For the text-containing cell, return its midpoint in (x, y) coordinate format. 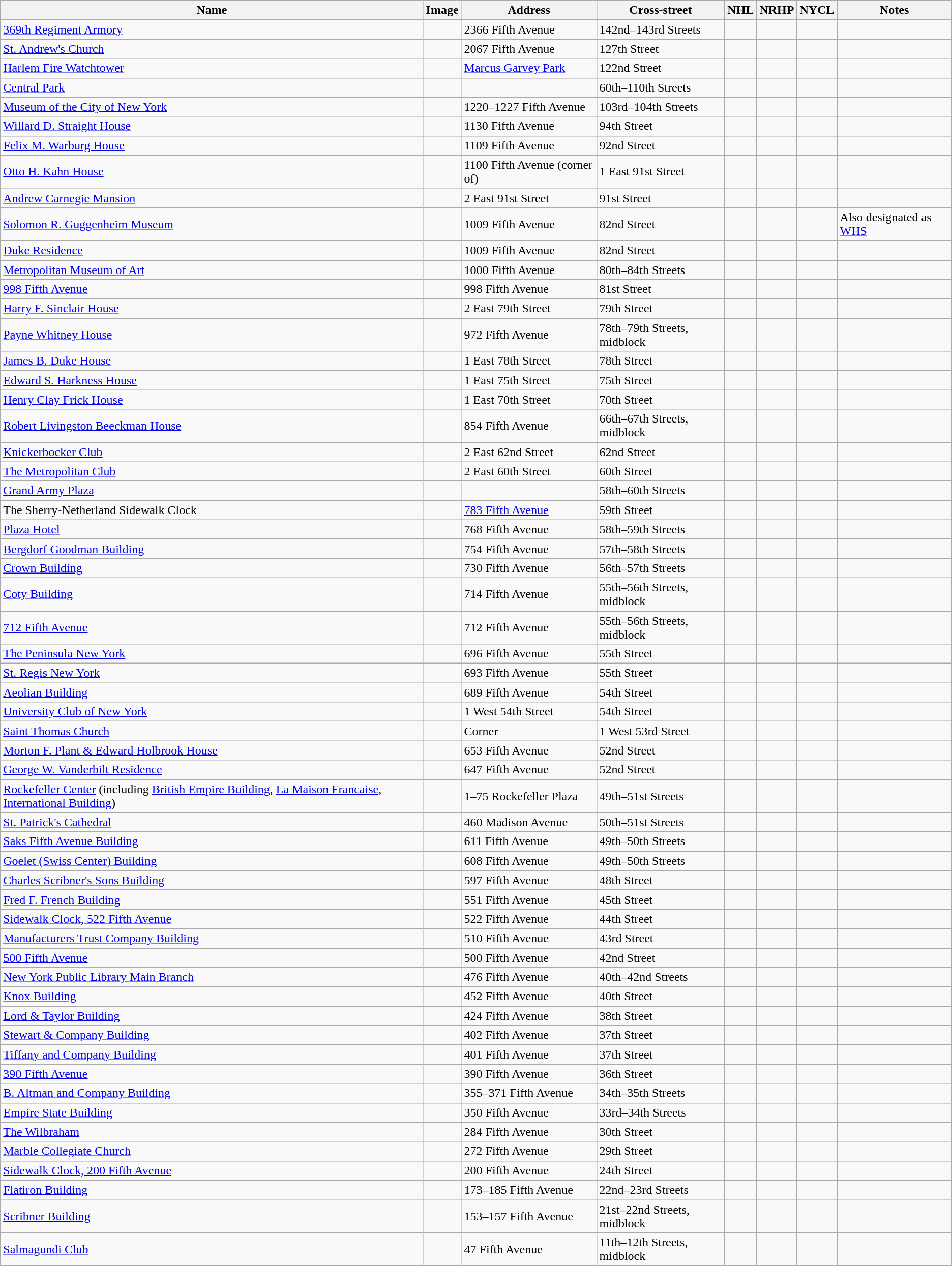
New York Public Library Main Branch (212, 977)
355–371 Fifth Avenue (529, 1093)
57th–58th Streets (661, 549)
284 Fifth Avenue (529, 1132)
424 Fifth Avenue (529, 1016)
11th–12th Streets, midblock (661, 1249)
80th–84th Streets (661, 270)
Saint Thomas Church (212, 731)
56th–57th Streets (661, 568)
78th–79th Streets, midblock (661, 335)
522 Fifth Avenue (529, 919)
Lord & Taylor Building (212, 1016)
Crown Building (212, 568)
Otto H. Kahn House (212, 172)
608 Fifth Avenue (529, 861)
754 Fifth Avenue (529, 549)
42nd Street (661, 957)
92nd Street (661, 145)
Tiffany and Company Building (212, 1054)
350 Fifth Avenue (529, 1112)
2 East 91st Street (529, 198)
Felix M. Warburg House (212, 145)
1109 Fifth Avenue (529, 145)
George W. Vanderbilt Residence (212, 770)
Fred F. French Building (212, 899)
Saks Fifth Avenue Building (212, 841)
34th–35th Streets (661, 1093)
730 Fifth Avenue (529, 568)
79th Street (661, 309)
70th Street (661, 400)
1100 Fifth Avenue (corner of) (529, 172)
1 East 70th Street (529, 400)
40th–42nd Streets (661, 977)
33rd–34th Streets (661, 1112)
Payne Whitney House (212, 335)
401 Fifth Avenue (529, 1054)
NHL (740, 10)
Salmagundi Club (212, 1249)
62nd Street (661, 452)
Goelet (Swiss Center) Building (212, 861)
153–157 Fifth Avenue (529, 1216)
Aeolian Building (212, 692)
Rockefeller Center (including British Empire Building, La Maison Francaise, International Building) (212, 796)
The Sherry-Netherland Sidewalk Clock (212, 510)
402 Fifth Avenue (529, 1035)
173–185 Fifth Avenue (529, 1190)
Address (529, 10)
Sidewalk Clock, 522 Fifth Avenue (212, 919)
50th–51st Streets (661, 822)
597 Fifth Avenue (529, 880)
Flatiron Building (212, 1190)
Robert Livingston Beeckman House (212, 426)
40th Street (661, 997)
44th Street (661, 919)
Empire State Building (212, 1112)
854 Fifth Avenue (529, 426)
75th Street (661, 380)
NYCL (817, 10)
1000 Fifth Avenue (529, 270)
460 Madison Avenue (529, 822)
48th Street (661, 880)
1–75 Rockefeller Plaza (529, 796)
Name (212, 10)
St. Andrew's Church (212, 49)
1130 Fifth Avenue (529, 126)
22nd–23rd Streets (661, 1190)
Cross-street (661, 10)
2366 Fifth Avenue (529, 29)
551 Fifth Avenue (529, 899)
66th–67th Streets, midblock (661, 426)
Corner (529, 731)
Edward S. Harkness House (212, 380)
Knickerbocker Club (212, 452)
Harlem Fire Watchtower (212, 68)
Solomon R. Guggenheim Museum (212, 224)
510 Fifth Avenue (529, 938)
1 East 78th Street (529, 361)
2 East 60th Street (529, 471)
2 East 79th Street (529, 309)
611 Fifth Avenue (529, 841)
78th Street (661, 361)
1220–1227 Fifth Avenue (529, 107)
653 Fifth Avenue (529, 750)
24th Street (661, 1170)
NRHP (777, 10)
122nd Street (661, 68)
Image (442, 10)
B. Altman and Company Building (212, 1093)
94th Street (661, 126)
81st Street (661, 289)
Morton F. Plant & Edward Holbrook House (212, 750)
1 East 75th Street (529, 380)
Coty Building (212, 594)
Stewart & Company Building (212, 1035)
Marcus Garvey Park (529, 68)
1 West 53rd Street (661, 731)
693 Fifth Avenue (529, 673)
Museum of the City of New York (212, 107)
783 Fifth Avenue (529, 510)
Grand Army Plaza (212, 491)
45th Street (661, 899)
60th Street (661, 471)
Bergdorf Goodman Building (212, 549)
30th Street (661, 1132)
Scribner Building (212, 1216)
127th Street (661, 49)
Charles Scribner's Sons Building (212, 880)
696 Fifth Avenue (529, 654)
43rd Street (661, 938)
Metropolitan Museum of Art (212, 270)
476 Fifth Avenue (529, 977)
60th–110th Streets (661, 87)
Central Park (212, 87)
714 Fifth Avenue (529, 594)
49th–51st Streets (661, 796)
689 Fifth Avenue (529, 692)
369th Regiment Armory (212, 29)
Also designated as WHS (894, 224)
142nd–143rd Streets (661, 29)
647 Fifth Avenue (529, 770)
29th Street (661, 1151)
21st–22nd Streets, midblock (661, 1216)
James B. Duke House (212, 361)
2 East 62nd Street (529, 452)
Knox Building (212, 997)
972 Fifth Avenue (529, 335)
2067 Fifth Avenue (529, 49)
768 Fifth Avenue (529, 529)
58th–59th Streets (661, 529)
452 Fifth Avenue (529, 997)
Duke Residence (212, 250)
Marble Collegiate Church (212, 1151)
Henry Clay Frick House (212, 400)
1 West 54th Street (529, 712)
38th Street (661, 1016)
91st Street (661, 198)
Sidewalk Clock, 200 Fifth Avenue (212, 1170)
Harry F. Sinclair House (212, 309)
Manufacturers Trust Company Building (212, 938)
Andrew Carnegie Mansion (212, 198)
The Wilbraham (212, 1132)
Notes (894, 10)
The Peninsula New York (212, 654)
1 East 91st Street (661, 172)
St. Patrick's Cathedral (212, 822)
The Metropolitan Club (212, 471)
47 Fifth Avenue (529, 1249)
58th–60th Streets (661, 491)
103rd–104th Streets (661, 107)
200 Fifth Avenue (529, 1170)
St. Regis New York (212, 673)
Willard D. Straight House (212, 126)
36th Street (661, 1074)
Plaza Hotel (212, 529)
59th Street (661, 510)
University Club of New York (212, 712)
272 Fifth Avenue (529, 1151)
